Determine the (X, Y) coordinate at the center of the cell enclosing the given text.  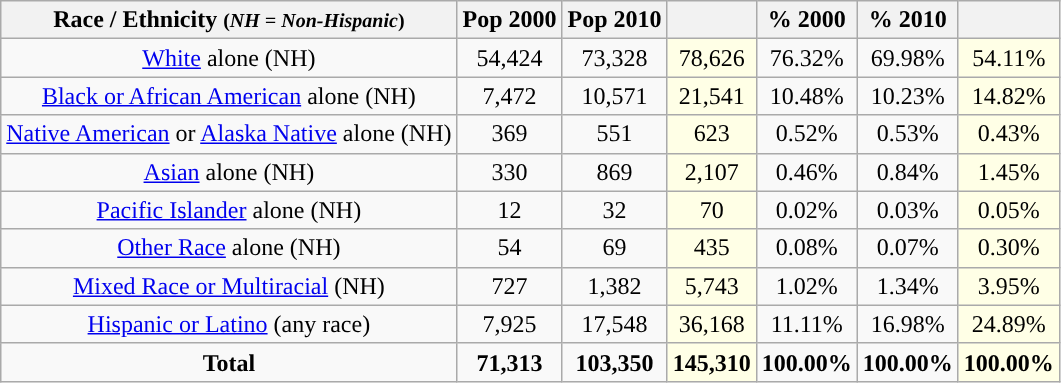
869 (614, 172)
7,925 (510, 324)
Pacific Islander alone (NH) (229, 210)
7,472 (510, 96)
0.03% (908, 210)
369 (510, 134)
623 (712, 134)
Other Race alone (NH) (229, 248)
14.82% (1008, 96)
54.11% (1008, 58)
10.23% (908, 96)
% 2000 (806, 20)
Race / Ethnicity (NH = Non-Hispanic) (229, 20)
10.48% (806, 96)
Black or African American alone (NH) (229, 96)
0.30% (1008, 248)
0.46% (806, 172)
0.84% (908, 172)
Native American or Alaska Native alone (NH) (229, 134)
17,548 (614, 324)
1.34% (908, 286)
36,168 (712, 324)
1,382 (614, 286)
435 (712, 248)
103,350 (614, 362)
54,424 (510, 58)
54 (510, 248)
145,310 (712, 362)
Pop 2000 (510, 20)
Mixed Race or Multiracial (NH) (229, 286)
0.07% (908, 248)
0.08% (806, 248)
21,541 (712, 96)
0.52% (806, 134)
32 (614, 210)
76.32% (806, 58)
69.98% (908, 58)
0.02% (806, 210)
78,626 (712, 58)
24.89% (1008, 324)
Pop 2010 (614, 20)
3.95% (1008, 286)
69 (614, 248)
330 (510, 172)
0.05% (1008, 210)
0.43% (1008, 134)
Total (229, 362)
1.45% (1008, 172)
16.98% (908, 324)
White alone (NH) (229, 58)
70 (712, 210)
73,328 (614, 58)
12 (510, 210)
% 2010 (908, 20)
11.11% (806, 324)
71,313 (510, 362)
0.53% (908, 134)
727 (510, 286)
1.02% (806, 286)
Hispanic or Latino (any race) (229, 324)
551 (614, 134)
2,107 (712, 172)
10,571 (614, 96)
5,743 (712, 286)
Asian alone (NH) (229, 172)
